Return (x, y) of the center of cell containing provided text 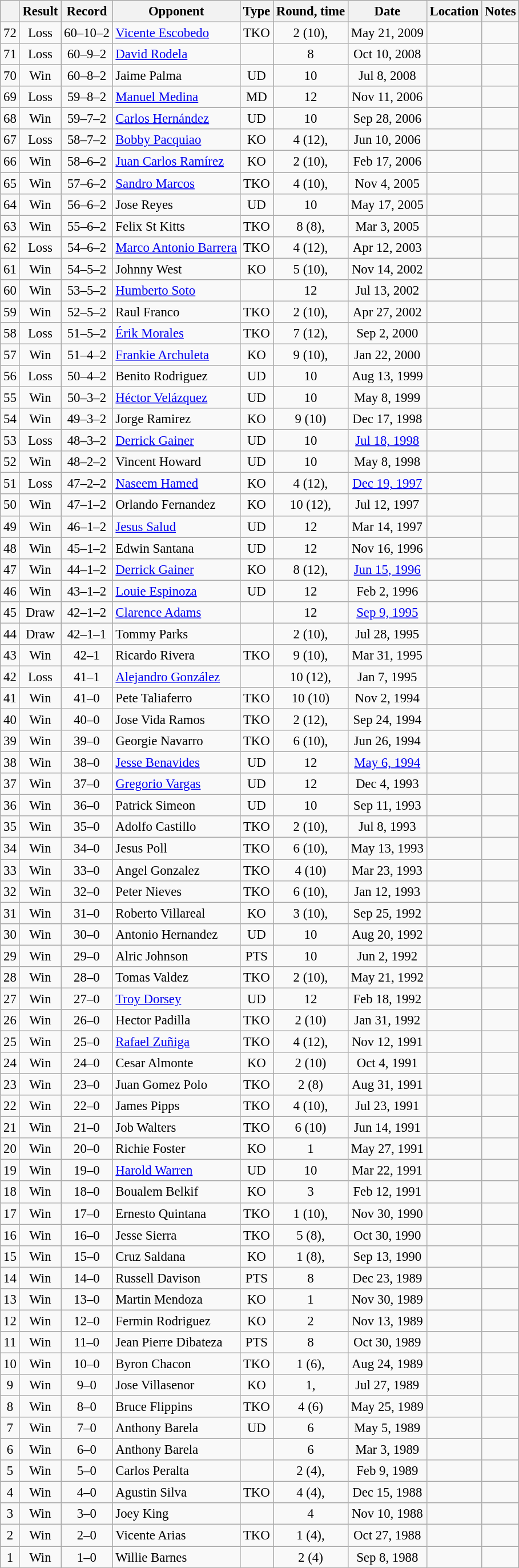
Aug 13, 1999 (387, 376)
2–0 (87, 1535)
3 (10), (311, 913)
David Rodela (176, 54)
40–0 (87, 720)
Jul 8, 1993 (387, 827)
52 (10, 462)
Russell Davison (176, 1278)
Nov 4, 2005 (387, 183)
1 (6), (311, 1364)
23–0 (87, 1085)
Clarence Adams (176, 613)
36 (10, 806)
Aug 24, 1989 (387, 1364)
49–3–2 (87, 419)
52–5–2 (87, 312)
James Pipps (176, 1106)
51 (10, 484)
40 (10, 720)
50 (10, 505)
Oct 4, 1991 (387, 1063)
21–0 (87, 1128)
Jan 7, 1995 (387, 677)
9 (10) (311, 419)
56 (10, 376)
Jun 10, 2006 (387, 140)
11 (10, 1342)
May 8, 1999 (387, 398)
70 (10, 76)
Sep 8, 1988 (387, 1557)
6–0 (87, 1450)
Jul 12, 1997 (387, 505)
Ricardo Rivera (176, 656)
Jul 18, 1998 (387, 441)
65 (10, 183)
4 (4), (311, 1493)
Harold Warren (176, 1171)
Alric Johnson (176, 956)
Dec 19, 1997 (387, 484)
68 (10, 119)
Jul 27, 1989 (387, 1385)
Marco Antonio Barrera (176, 247)
Johnny West (176, 269)
Patrick Simeon (176, 806)
60–8–2 (87, 76)
Nov 16, 1996 (387, 548)
Round, time (311, 11)
7–0 (87, 1428)
May 21, 2009 (387, 33)
Carlos Peralta (176, 1471)
54–6–2 (87, 247)
27 (10, 999)
Sep 28, 2006 (387, 119)
6 (10) (311, 1128)
Job Walters (176, 1128)
38–0 (87, 763)
71 (10, 54)
Sep 24, 1994 (387, 720)
May 5, 1989 (387, 1428)
28–0 (87, 978)
61 (10, 269)
45–1–2 (87, 548)
Agustin Silva (176, 1493)
49 (10, 526)
Opponent (176, 11)
59–7–2 (87, 119)
MD (256, 97)
62 (10, 247)
26 (10, 1020)
Cesar Almonte (176, 1063)
Oct 30, 1989 (387, 1342)
22 (10, 1106)
Jan 31, 1992 (387, 1020)
Raul Franco (176, 312)
7 (10, 1428)
Georgie Navarro (176, 741)
25 (10, 1042)
Nov 30, 1989 (387, 1300)
Alejandro González (176, 677)
Sep 11, 1993 (387, 806)
58–6–2 (87, 162)
3–0 (87, 1514)
Orlando Fernandez (176, 505)
Jul 13, 2002 (387, 291)
4 (10) (311, 870)
Aug 20, 1992 (387, 934)
47 (10, 569)
53 (10, 441)
1–0 (87, 1557)
May 8, 1998 (387, 462)
51–4–2 (87, 355)
32–0 (87, 891)
Adolfo Castillo (176, 827)
5 (10, 1471)
Frankie Archuleta (176, 355)
Manuel Medina (176, 97)
Pete Taliaferro (176, 698)
41–1 (87, 677)
67 (10, 140)
32 (10, 891)
15 (10, 1256)
Oct 27, 1988 (387, 1535)
Érik Morales (176, 333)
2 (12), (311, 720)
Nov 14, 2002 (387, 269)
27–0 (87, 999)
1 (10), (311, 1213)
35–0 (87, 827)
Aug 31, 1991 (387, 1085)
Sep 13, 1990 (387, 1256)
Ernesto Quintana (176, 1213)
Bobby Pacquiao (176, 140)
1, (311, 1385)
Jesse Benavides (176, 763)
1 (4), (311, 1535)
Jesse Sierra (176, 1235)
8 (8), (311, 226)
64 (10, 204)
Juan Gomez Polo (176, 1085)
Nov 30, 1990 (387, 1213)
31 (10, 913)
16 (10, 1235)
8 (12), (311, 569)
Feb 9, 1989 (387, 1471)
42 (10, 677)
53–5–2 (87, 291)
7 (12), (311, 333)
29 (10, 956)
Jose Reyes (176, 204)
19–0 (87, 1171)
Troy Dorsey (176, 999)
Naseem Hamed (176, 484)
Nov 11, 2006 (387, 97)
Hector Padilla (176, 1020)
Héctor Velázquez (176, 398)
35 (10, 827)
Humberto Soto (176, 291)
29–0 (87, 956)
23 (10, 1085)
48–3–2 (87, 441)
Sep 9, 1995 (387, 613)
May 13, 1993 (387, 849)
1 (8), (311, 1256)
Nov 12, 1991 (387, 1042)
Tomas Valdez (176, 978)
30 (10, 934)
Boualem Belkif (176, 1192)
Jorge Ramirez (176, 419)
9 (10, 1385)
Juan Carlos Ramírez (176, 162)
Sandro Marcos (176, 183)
57 (10, 355)
Benito Rodriguez (176, 376)
Oct 10, 2008 (387, 54)
Angel Gonzalez (176, 870)
Willie Barnes (176, 1557)
10 (10) (311, 698)
42–1 (87, 656)
Carlos Hernández (176, 119)
44–1–2 (87, 569)
Nov 2, 1994 (387, 698)
12–0 (87, 1321)
37–0 (87, 784)
Sep 25, 1992 (387, 913)
45 (10, 613)
10–0 (87, 1364)
Jun 15, 1996 (387, 569)
Jan 12, 1993 (387, 891)
59 (10, 312)
Notes (500, 11)
14 (10, 1278)
5 (10), (311, 269)
2 (4), (311, 1471)
60 (10, 291)
Edwin Santana (176, 548)
14–0 (87, 1278)
63 (10, 226)
55–6–2 (87, 226)
37 (10, 784)
41–0 (87, 698)
Mar 3, 1989 (387, 1450)
Jaime Palma (176, 76)
16–0 (87, 1235)
Antonio Hernandez (176, 934)
Feb 12, 1991 (387, 1192)
19 (10, 1171)
17–0 (87, 1213)
Jose Vida Ramos (176, 720)
Bruce Flippins (176, 1407)
Location (454, 11)
Record (87, 11)
Roberto Villareal (176, 913)
8–0 (87, 1407)
22–0 (87, 1106)
17 (10, 1213)
May 6, 1994 (387, 763)
Dec 17, 1998 (387, 419)
4–0 (87, 1493)
21 (10, 1128)
30–0 (87, 934)
2 (4) (311, 1557)
25–0 (87, 1042)
57–6–2 (87, 183)
Nov 10, 1988 (387, 1514)
Date (387, 11)
72 (10, 33)
Jul 28, 1995 (387, 634)
Oct 30, 1990 (387, 1235)
Felix St Kitts (176, 226)
59–8–2 (87, 97)
50–4–2 (87, 376)
Richie Foster (176, 1149)
43 (10, 656)
May 25, 1989 (387, 1407)
5 (8), (311, 1235)
Martin Mendoza (176, 1300)
Joey King (176, 1514)
58–7–2 (87, 140)
Type (256, 11)
May 17, 2005 (387, 204)
47–1–2 (87, 505)
Vincent Howard (176, 462)
47–2–2 (87, 484)
20–0 (87, 1149)
Jun 14, 1991 (387, 1128)
Nov 13, 1989 (387, 1321)
Mar 3, 2005 (387, 226)
Fermin Rodriguez (176, 1321)
20 (10, 1149)
58 (10, 333)
60–10–2 (87, 33)
18 (10, 1192)
43–1–2 (87, 591)
Feb 18, 1992 (387, 999)
42–1–2 (87, 613)
54 (10, 419)
41 (10, 698)
24 (10, 1063)
Jesus Salud (176, 526)
Jun 2, 1992 (387, 956)
11–0 (87, 1342)
66 (10, 162)
Jesus Poll (176, 849)
Apr 12, 2003 (387, 247)
50–3–2 (87, 398)
Jun 26, 1994 (387, 741)
Sep 2, 2000 (387, 333)
9–0 (87, 1385)
44 (10, 634)
Vicente Arias (176, 1535)
24–0 (87, 1063)
51–5–2 (87, 333)
55 (10, 398)
54–5–2 (87, 269)
Byron Chacon (176, 1364)
Vicente Escobedo (176, 33)
Dec 23, 1989 (387, 1278)
Gregorio Vargas (176, 784)
60–9–2 (87, 54)
Louie Espinoza (176, 591)
Dec 15, 1988 (387, 1493)
18–0 (87, 1192)
Jul 23, 1991 (387, 1106)
Feb 17, 2006 (387, 162)
13 (10, 1300)
Mar 14, 1997 (387, 526)
26–0 (87, 1020)
Rafael Zuñiga (176, 1042)
34–0 (87, 849)
39–0 (87, 741)
Mar 22, 1991 (387, 1171)
38 (10, 763)
Dec 4, 1993 (387, 784)
69 (10, 97)
33 (10, 870)
Peter Nieves (176, 891)
Cruz Saldana (176, 1256)
May 27, 1991 (387, 1149)
46 (10, 591)
Jul 8, 2008 (387, 76)
Tommy Parks (176, 634)
39 (10, 741)
48 (10, 548)
33–0 (87, 870)
Apr 27, 2002 (387, 312)
34 (10, 849)
Jan 22, 2000 (387, 355)
4 (6) (311, 1407)
Mar 23, 1993 (387, 870)
46–1–2 (87, 526)
36–0 (87, 806)
15–0 (87, 1256)
Mar 31, 1995 (387, 656)
Jean Pierre Dibateza (176, 1342)
Result (40, 11)
5–0 (87, 1471)
2 (8) (311, 1085)
Feb 2, 1996 (387, 591)
56–6–2 (87, 204)
May 21, 1992 (387, 978)
48–2–2 (87, 462)
13–0 (87, 1300)
28 (10, 978)
31–0 (87, 913)
Jose Villasenor (176, 1385)
42–1–1 (87, 634)
